Scan for the cell matching the given text and deliver its [x, y] coordinate at center. 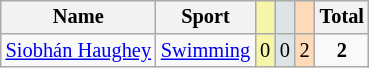
Siobhán Haughey [78, 51]
Swimming [206, 51]
Total [342, 17]
Name [78, 17]
Sport [206, 17]
